Extract the (X, Y) coordinate from the center of the cell holding the provided text.  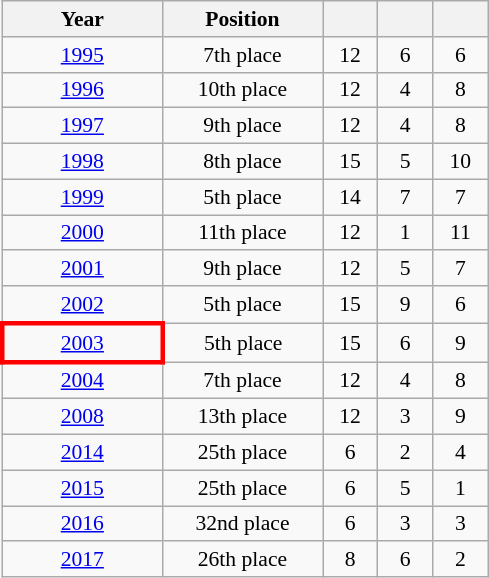
2008 (82, 417)
2014 (82, 453)
11 (460, 233)
10 (460, 162)
1999 (82, 197)
2000 (82, 233)
2015 (82, 488)
8th place (242, 162)
1996 (82, 90)
2017 (82, 560)
11th place (242, 233)
2001 (82, 269)
2016 (82, 524)
2003 (82, 342)
1998 (82, 162)
1997 (82, 126)
2002 (82, 304)
13th place (242, 417)
Year (82, 19)
Position (242, 19)
26th place (242, 560)
32nd place (242, 524)
1995 (82, 55)
14 (350, 197)
2004 (82, 380)
10th place (242, 90)
